From the cell containing the given text, extract its center point as [x, y] coordinate. 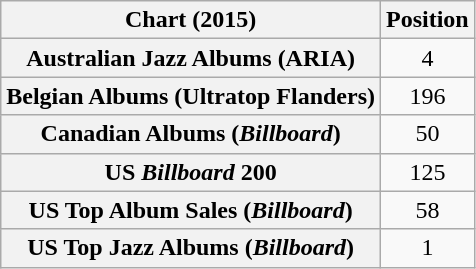
125 [428, 172]
58 [428, 210]
US Billboard 200 [191, 172]
1 [428, 248]
Position [428, 20]
Belgian Albums (Ultratop Flanders) [191, 96]
Chart (2015) [191, 20]
50 [428, 134]
4 [428, 58]
US Top Jazz Albums (Billboard) [191, 248]
US Top Album Sales (Billboard) [191, 210]
Australian Jazz Albums (ARIA) [191, 58]
196 [428, 96]
Canadian Albums (Billboard) [191, 134]
